Extract the [X, Y] coordinate from the center of the cell holding the provided text.  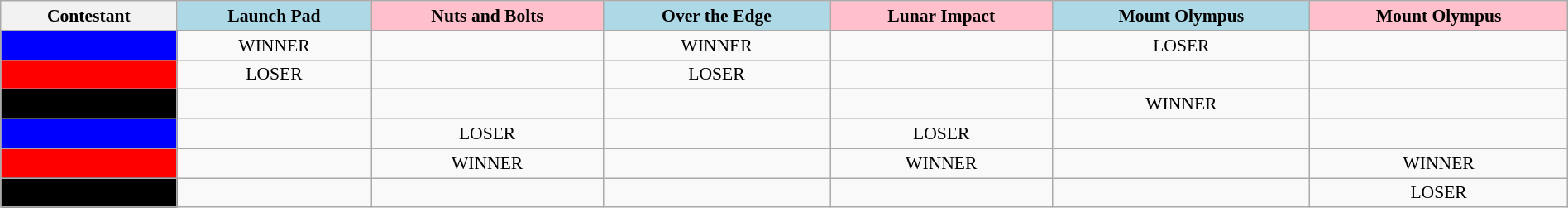
Contestant [89, 16]
Lunar Impact [941, 16]
Launch Pad [275, 16]
Nuts and Bolts [487, 16]
Over the Edge [716, 16]
